Scan for the cell matching the given text and deliver its [X, Y] coordinate at center. 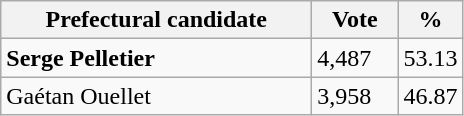
Prefectural candidate [156, 20]
% [430, 20]
4,487 [355, 58]
53.13 [430, 58]
3,958 [355, 96]
Gaétan Ouellet [156, 96]
46.87 [430, 96]
Vote [355, 20]
Serge Pelletier [156, 58]
